Return the [x, y] coordinate for the center point of the cell that contains the specified text.  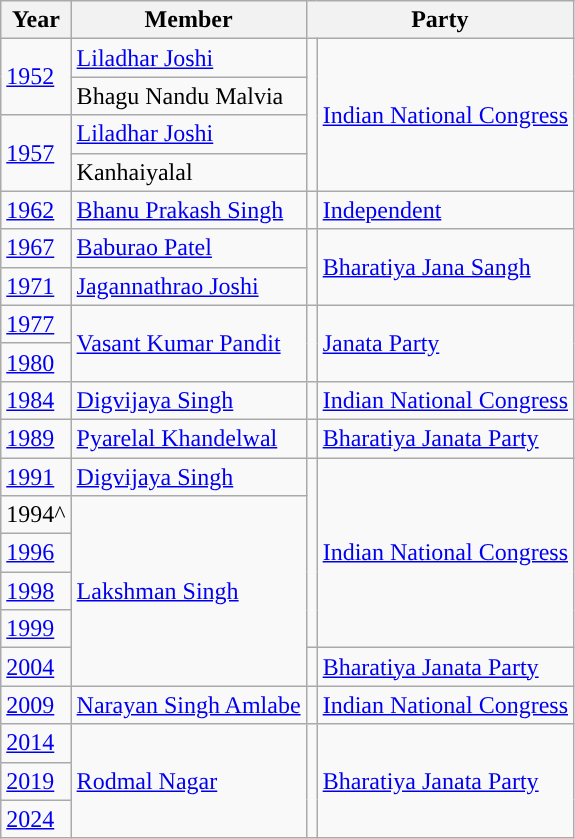
1980 [36, 362]
Bhanu Prakash Singh [188, 210]
1994^ [36, 515]
1967 [36, 248]
Member [188, 20]
Pyarelal Khandelwal [188, 438]
1999 [36, 629]
Year [36, 20]
1984 [36, 400]
1991 [36, 477]
Kanhaiyalal [188, 172]
Jagannathrao Joshi [188, 286]
1977 [36, 324]
2004 [36, 667]
Rodmal Nagar [188, 781]
Narayan Singh Amlabe [188, 705]
2024 [36, 819]
1952 [36, 77]
2014 [36, 743]
Baburao Patel [188, 248]
2009 [36, 705]
1957 [36, 153]
Bharatiya Jana Sangh [445, 267]
1996 [36, 553]
2019 [36, 781]
Lakshman Singh [188, 591]
Party [440, 20]
Independent [445, 210]
Vasant Kumar Pandit [188, 343]
1989 [36, 438]
1998 [36, 591]
1971 [36, 286]
Janata Party [445, 343]
1962 [36, 210]
Bhagu Nandu Malvia [188, 96]
